Determine the [X, Y] coordinate at the center of the cell enclosing the given text.  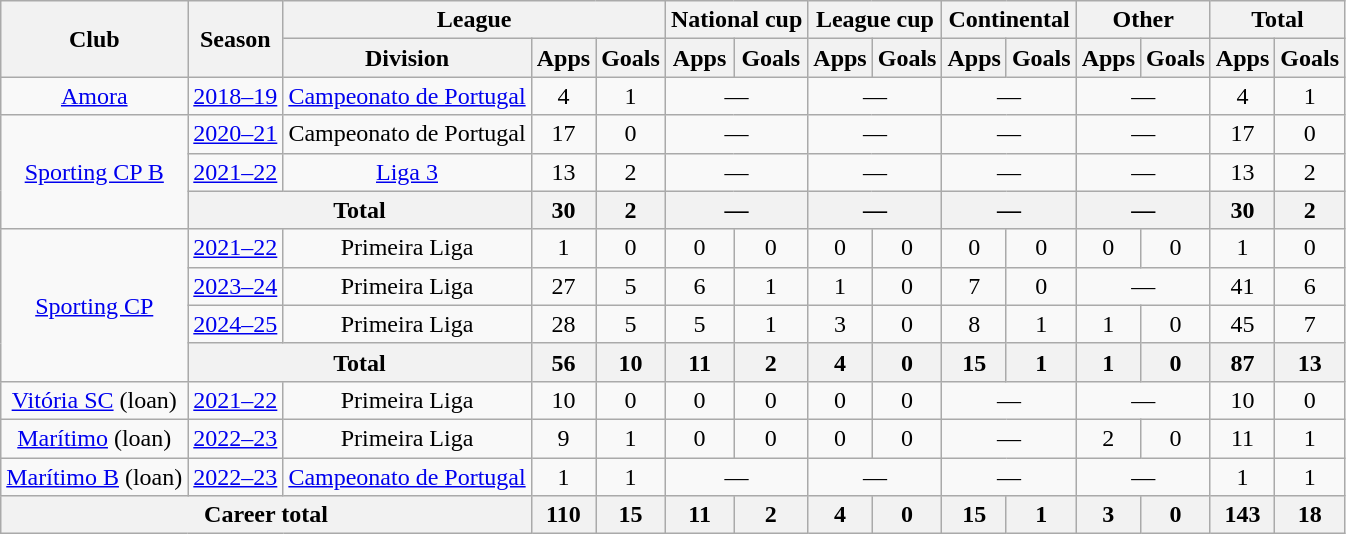
Amora [94, 96]
Marítimo B (loan) [94, 477]
Vitória SC (loan) [94, 400]
9 [563, 438]
Season [236, 39]
Career total [266, 515]
Liga 3 [407, 172]
2018–19 [236, 96]
Sporting CP B [94, 172]
28 [563, 324]
45 [1242, 324]
Club [94, 39]
8 [974, 324]
National cup [736, 20]
League [474, 20]
League cup [875, 20]
Sporting CP [94, 305]
41 [1242, 286]
110 [563, 515]
Marítimo (loan) [94, 438]
87 [1242, 362]
143 [1242, 515]
56 [563, 362]
2023–24 [236, 286]
2024–25 [236, 324]
Other [1143, 20]
Division [407, 58]
Continental [1009, 20]
2020–21 [236, 134]
18 [1310, 515]
27 [563, 286]
